Output the (X, Y) coordinate of the center of the cell containing the given text.  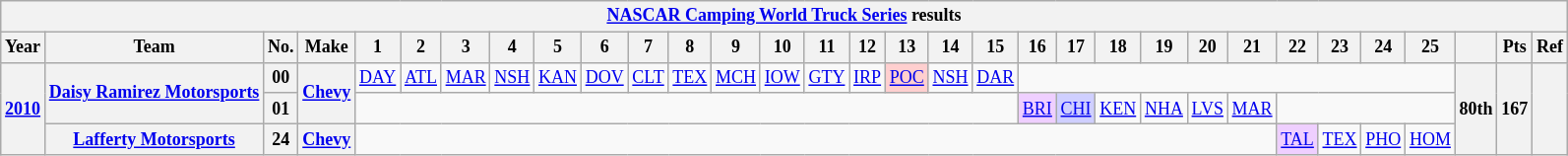
23 (1340, 47)
GTY (827, 77)
5 (558, 47)
Team (154, 47)
20 (1207, 47)
8 (690, 47)
NASCAR Camping World Truck Series results (784, 16)
2 (421, 47)
TAL (1297, 138)
CHI (1076, 109)
12 (868, 47)
9 (736, 47)
10 (782, 47)
NHA (1164, 109)
25 (1431, 47)
22 (1297, 47)
11 (827, 47)
15 (996, 47)
MCH (736, 77)
IRP (868, 77)
Ref (1550, 47)
DAY (378, 77)
POC (907, 77)
PHO (1384, 138)
Make (327, 47)
HOM (1431, 138)
CLT (648, 77)
BRI (1037, 109)
21 (1252, 47)
DOV (604, 77)
19 (1164, 47)
Pts (1515, 47)
No. (282, 47)
4 (512, 47)
1 (378, 47)
Year (24, 47)
7 (648, 47)
13 (907, 47)
6 (604, 47)
2010 (24, 109)
LVS (1207, 109)
80th (1476, 109)
KAN (558, 77)
16 (1037, 47)
14 (951, 47)
Daisy Ramirez Motorsports (154, 93)
ATL (421, 77)
18 (1118, 47)
KEN (1118, 109)
00 (282, 77)
17 (1076, 47)
167 (1515, 109)
01 (282, 109)
IOW (782, 77)
DAR (996, 77)
Lafferty Motorsports (154, 138)
3 (466, 47)
